Return the (X, Y) coordinate for the center point of the cell that contains the specified text.  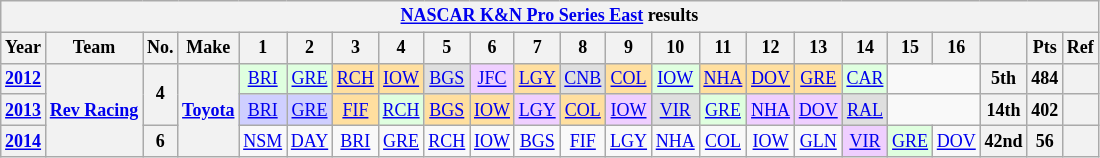
CNB (583, 78)
5 (447, 48)
5th (1004, 78)
12 (771, 48)
14 (865, 48)
No. (160, 48)
10 (675, 48)
JFC (492, 78)
7 (537, 48)
Pts (1045, 48)
Team (94, 48)
2012 (24, 78)
14th (1004, 110)
Year (24, 48)
15 (910, 48)
16 (956, 48)
1 (263, 48)
CAR (865, 78)
Make (208, 48)
11 (723, 48)
Ref (1080, 48)
RAL (865, 110)
402 (1045, 110)
DAY (309, 140)
42nd (1004, 140)
NSM (263, 140)
Rev Racing (94, 110)
484 (1045, 78)
2 (309, 48)
GLN (818, 140)
56 (1045, 140)
13 (818, 48)
Toyota (208, 110)
8 (583, 48)
NASCAR K&N Pro Series East results (550, 16)
2013 (24, 110)
2014 (24, 140)
9 (629, 48)
3 (356, 48)
